Return the [X, Y] coordinate for the center point of the cell that contains the specified text.  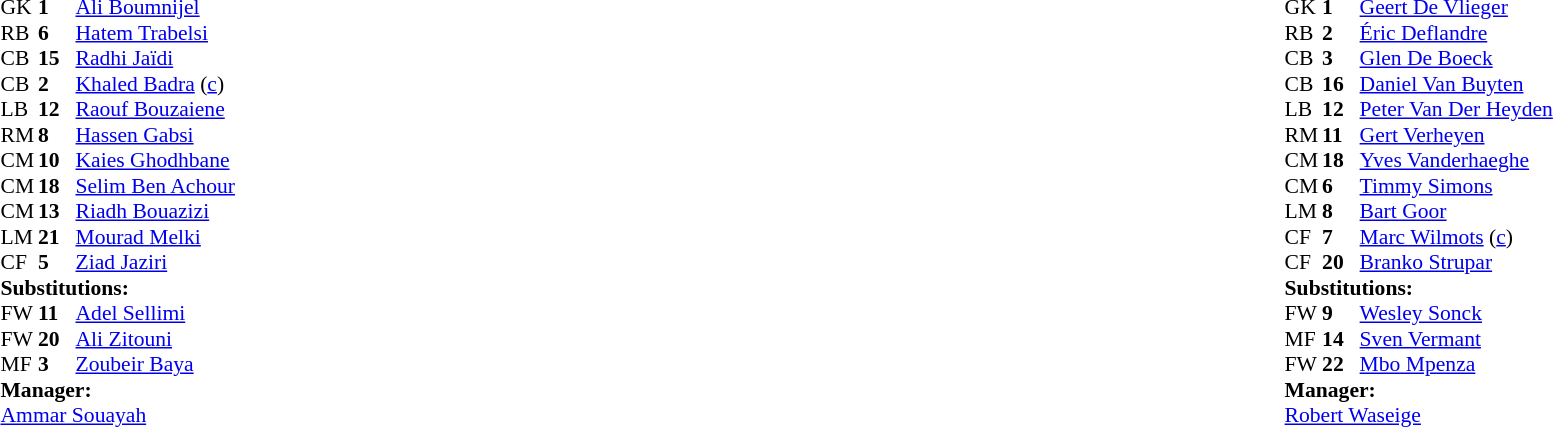
Wesley Sonck [1456, 313]
Sven Vermant [1456, 339]
5 [57, 263]
15 [57, 59]
Glen De Boeck [1456, 59]
14 [1341, 339]
Daniel Van Buyten [1456, 84]
Bart Goor [1456, 211]
Raouf Bouzaiene [156, 109]
Hassen Gabsi [156, 135]
Timmy Simons [1456, 186]
Yves Vanderhaeghe [1456, 161]
10 [57, 161]
Hatem Trabelsi [156, 33]
16 [1341, 84]
Khaled Badra (c) [156, 84]
Branko Strupar [1456, 263]
Kaies Ghodhbane [156, 161]
13 [57, 211]
Mourad Melki [156, 237]
Marc Wilmots (c) [1456, 237]
7 [1341, 237]
9 [1341, 313]
21 [57, 237]
Mbo Mpenza [1456, 365]
22 [1341, 365]
Peter Van Der Heyden [1456, 109]
Ali Zitouni [156, 339]
Adel Sellimi [156, 313]
Riadh Bouazizi [156, 211]
Éric Deflandre [1456, 33]
Zoubeir Baya [156, 365]
Selim Ben Achour [156, 186]
Ziad Jaziri [156, 263]
Gert Verheyen [1456, 135]
Radhi Jaïdi [156, 59]
